Capture the cell that displays the provided text and extract its (X, Y) central coordinate. 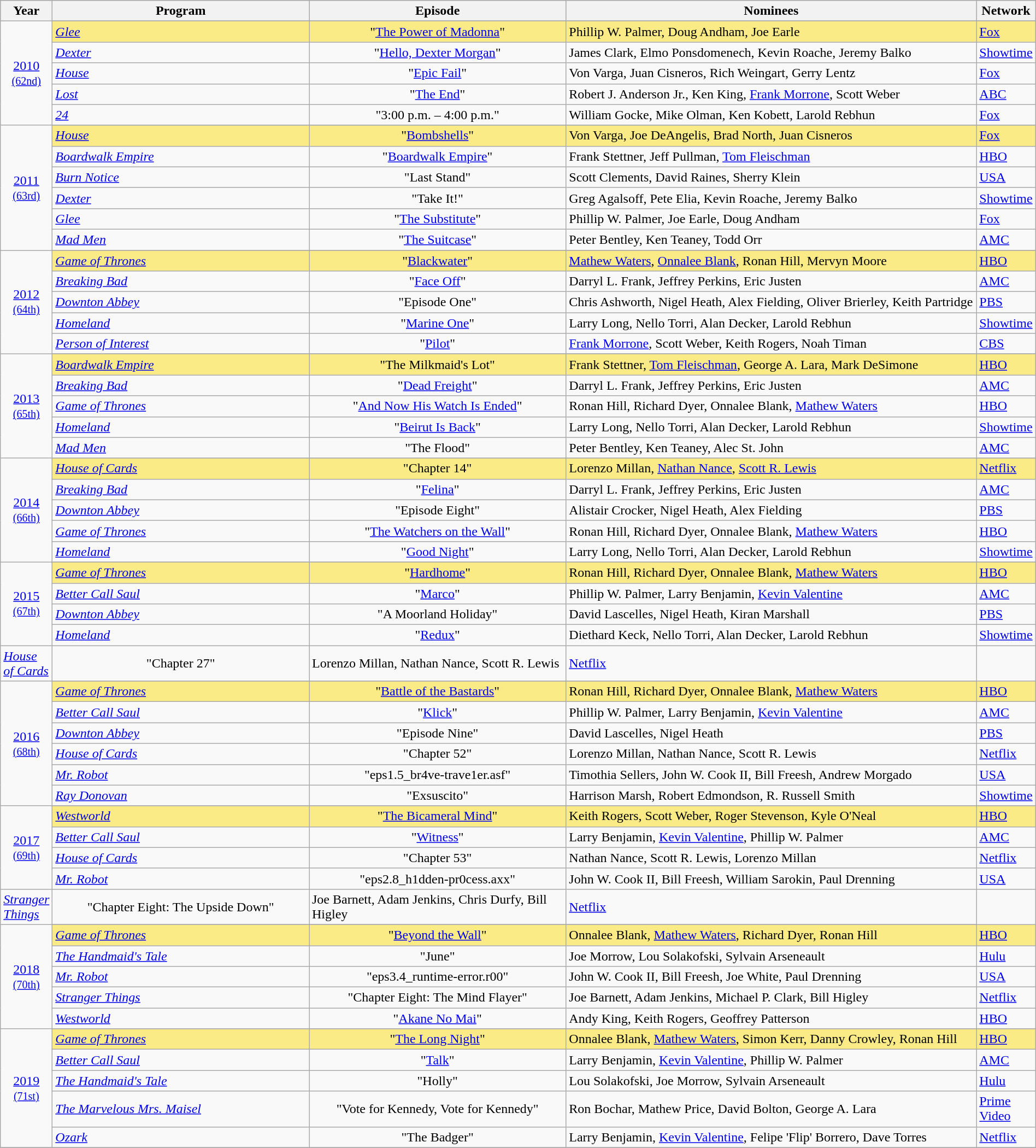
"Good Night" (438, 552)
"The Substitute" (438, 219)
"Vote for Kennedy, Vote for Kennedy" (438, 1109)
"Chapter Eight: The Upside Down" (181, 906)
2013(65th) (26, 406)
2016(68th) (26, 743)
Burn Notice (181, 177)
Nominees (772, 11)
"Chapter 53" (438, 858)
"Chapter 14" (438, 468)
Joe Barnett, Adam Jenkins, Chris Durfy, Bill Higley (438, 906)
"Marine One" (438, 323)
"Episode One" (438, 302)
"The Badger" (438, 1137)
Diethard Keck, Nello Torri, Alan Decker, Larold Rebhun (772, 635)
2018(70th) (26, 976)
"Redux" (438, 635)
"Boardwalk Empire" (438, 156)
"Last Stand" (438, 177)
"Chapter 27" (181, 664)
Scott Clements, David Raines, Sherry Klein (772, 177)
"Holly" (438, 1081)
Person of Interest (181, 344)
Alistair Crocker, Nigel Heath, Alex Fielding (772, 510)
"eps2.8_h1dden-pr0cess.axx" (438, 878)
"Episode Eight" (438, 510)
"Talk" (438, 1060)
"The Bicameral Mind" (438, 816)
"Hardhome" (438, 572)
James Clark, Elmo Ponsdomenech, Kevin Roache, Jeremy Balko (772, 52)
"Take It!" (438, 198)
"The Watchers on the Wall" (438, 531)
Onnalee Blank, Mathew Waters, Richard Dyer, Ronan Hill (772, 935)
"Epic Fail" (438, 73)
"Episode Nine" (438, 733)
"Hello, Dexter Morgan" (438, 52)
2011(63rd) (26, 188)
"Blackwater" (438, 261)
Phillip W. Palmer, Joe Earle, Doug Andham (772, 219)
Ray Donovan (181, 795)
Frank Morrone, Scott Weber, Keith Rogers, Noah Timan (772, 344)
"June" (438, 956)
Joe Barnett, Adam Jenkins, Michael P. Clark, Bill Higley (772, 998)
"3:00 p.m. – 4:00 p.m." (438, 115)
"Witness" (438, 837)
Year (26, 11)
"Battle of the Bastards" (438, 692)
Mathew Waters, Onnalee Blank, Ronan Hill, Mervyn Moore (772, 261)
2014(66th) (26, 510)
Greg Agalsoff, Pete Elia, Kevin Roache, Jeremy Balko (772, 198)
Chris Ashworth, Nigel Heath, Alex Fielding, Oliver Brierley, Keith Partridge (772, 302)
Prime Video (1006, 1109)
CBS (1006, 344)
Peter Bentley, Ken Teaney, Alec St. John (772, 448)
2019(71st) (26, 1088)
Onnalee Blank, Mathew Waters, Simon Kerr, Danny Crowley, Ronan Hill (772, 1039)
"Bombshells" (438, 136)
"Marco" (438, 593)
"eps3.4_runtime-error.r00" (438, 977)
"The Power of Madonna" (438, 32)
"Chapter 52" (438, 754)
2017(69th) (26, 847)
David Lascelles, Nigel Heath, Kiran Marshall (772, 614)
"Dead Freight" (438, 385)
Frank Stettner, Tom Fleischman, George A. Lara, Mark DeSimone (772, 365)
The Marvelous Mrs. Maisel (181, 1109)
Timothia Sellers, John W. Cook II, Bill Freesh, Andrew Morgado (772, 775)
"The Long Night" (438, 1039)
"The Flood" (438, 448)
"The End" (438, 94)
2015(67th) (26, 604)
Peter Bentley, Ken Teaney, Todd Orr (772, 239)
"Akane No Mai" (438, 1018)
24 (181, 115)
John W. Cook II, Bill Freesh, William Sarokin, Paul Drenning (772, 878)
Frank Stettner, Jeff Pullman, Tom Fleischman (772, 156)
Ron Bochar, Mathew Price, David Bolton, George A. Lara (772, 1109)
Harrison Marsh, Robert Edmondson, R. Russell Smith (772, 795)
2012(64th) (26, 302)
"And Now His Watch Is Ended" (438, 406)
Program (181, 11)
Lou Solakofski, Joe Morrow, Sylvain Arseneault (772, 1081)
"The Milkmaid's Lot" (438, 365)
"Face Off" (438, 282)
"Beyond the Wall" (438, 935)
Episode (438, 11)
"A Moorland Holiday" (438, 614)
Keith Rogers, Scott Weber, Roger Stevenson, Kyle O'Neal (772, 816)
Andy King, Keith Rogers, Geoffrey Patterson (772, 1018)
John W. Cook II, Bill Freesh, Joe White, Paul Drenning (772, 977)
William Gocke, Mike Olman, Ken Kobett, Larold Rebhun (772, 115)
ABC (1006, 94)
Network (1006, 11)
Ozark (181, 1137)
Phillip W. Palmer, Doug Andham, Joe Earle (772, 32)
2010(62nd) (26, 73)
"eps1.5_br4ve-trave1er.asf" (438, 775)
"Beirut Is Back" (438, 427)
Von Varga, Joe DeAngelis, Brad North, Juan Cisneros (772, 136)
"Pilot" (438, 344)
"Klick" (438, 712)
"The Suitcase" (438, 239)
Joe Morrow, Lou Solakofski, Sylvain Arseneault (772, 956)
"Felina" (438, 489)
Von Varga, Juan Cisneros, Rich Weingart, Gerry Lentz (772, 73)
Nathan Nance, Scott R. Lewis, Lorenzo Millan (772, 858)
Lost (181, 94)
David Lascelles, Nigel Heath (772, 733)
Larry Benjamin, Kevin Valentine, Felipe 'Flip' Borrero, Dave Torres (772, 1137)
"Exsuscito" (438, 795)
"Chapter Eight: The Mind Flayer" (438, 998)
Robert J. Anderson Jr., Ken King, Frank Morrone, Scott Weber (772, 94)
